Search for the cell housing the specified text and yield its (X, Y) center coordinate. 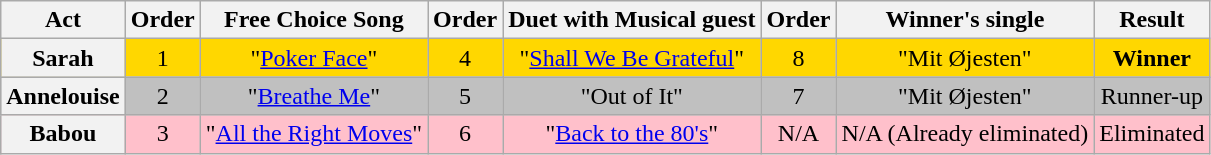
"Out of It" (632, 96)
8 (798, 58)
6 (466, 134)
"Back to the 80's" (632, 134)
Winner (1152, 58)
Winner's single (965, 20)
Sarah (63, 58)
5 (466, 96)
Result (1152, 20)
"All the Right Moves" (314, 134)
"Poker Face" (314, 58)
Eliminated (1152, 134)
"Shall We Be Grateful" (632, 58)
Babou (63, 134)
"Breathe Me" (314, 96)
4 (466, 58)
Annelouise (63, 96)
7 (798, 96)
2 (162, 96)
3 (162, 134)
N/A (Already eliminated) (965, 134)
N/A (798, 134)
Free Choice Song (314, 20)
Act (63, 20)
1 (162, 58)
Runner-up (1152, 96)
Duet with Musical guest (632, 20)
